Pinpoint the cell where the given text exists, returning its (x, y) midpoint coordinate. 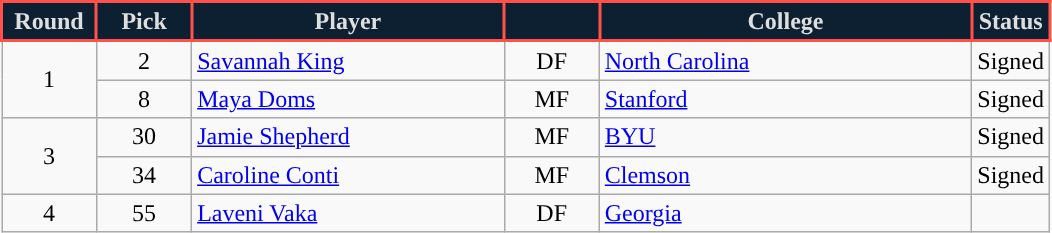
North Carolina (786, 60)
Stanford (786, 99)
Georgia (786, 213)
Pick (144, 22)
Round (50, 22)
2 (144, 60)
1 (50, 80)
Savannah King (348, 60)
Clemson (786, 175)
Maya Doms (348, 99)
55 (144, 213)
4 (50, 213)
College (786, 22)
Laveni Vaka (348, 213)
Status (1011, 22)
Caroline Conti (348, 175)
8 (144, 99)
34 (144, 175)
Jamie Shepherd (348, 137)
Player (348, 22)
BYU (786, 137)
3 (50, 156)
30 (144, 137)
